Return the [x, y] coordinate for the center point of the cell that contains the specified text.  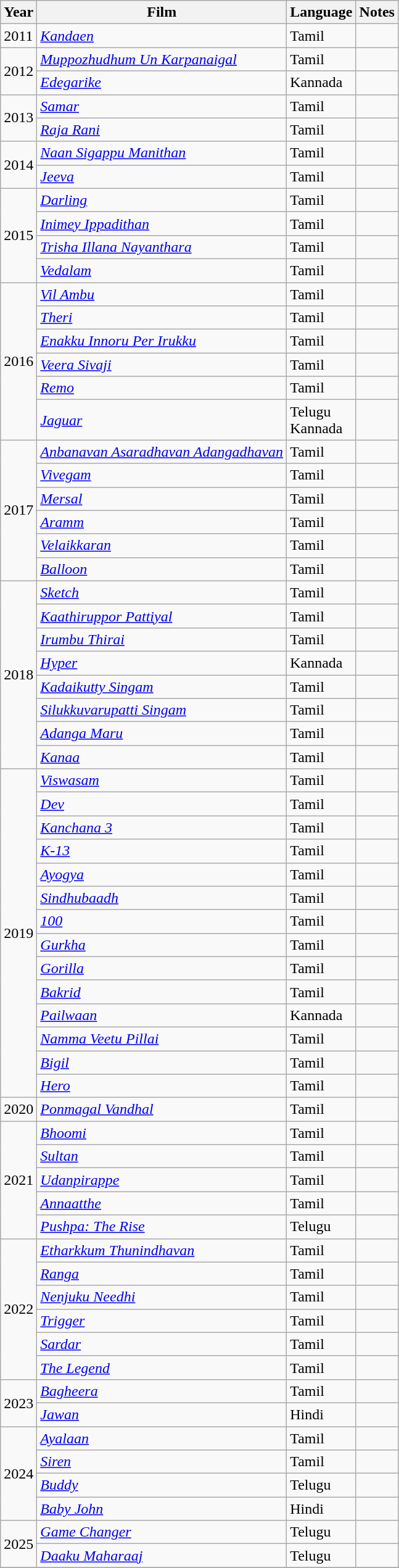
Adanga Maru [162, 734]
Language [321, 12]
Year [19, 12]
Ayalaan [162, 1438]
Vedalam [162, 270]
Jaguar [162, 420]
Samar [162, 106]
Mersal [162, 499]
Inimey Ippadithan [162, 223]
Daaku Maharaaj [162, 1556]
Balloon [162, 569]
Nenjuku Needhi [162, 1297]
Anbanavan Asaradhavan Adangadhavan [162, 452]
Etharkkum Thunindhavan [162, 1250]
Kadaikutty Singam [162, 687]
Muppozhudhum Un Karpanaigal [162, 59]
Enakku Innoru Per Irukku [162, 341]
Bagheera [162, 1391]
2012 [19, 71]
2017 [19, 510]
Gorilla [162, 968]
Baby John [162, 1509]
100 [162, 921]
2016 [19, 362]
Hero [162, 1086]
TeluguKannada [321, 420]
Darling [162, 200]
Siren [162, 1462]
Ponmagal Vandhal [162, 1110]
Vivegam [162, 475]
Gurkha [162, 945]
Kanaa [162, 757]
2019 [19, 933]
Hyper [162, 663]
2024 [19, 1474]
2018 [19, 674]
2011 [19, 36]
2025 [19, 1544]
Bakrid [162, 992]
Aramm [162, 522]
2013 [19, 118]
2015 [19, 235]
Edegarike [162, 83]
Theri [162, 318]
2021 [19, 1180]
2020 [19, 1110]
Kanchana 3 [162, 828]
Film [162, 12]
Pailwaan [162, 1015]
Ranga [162, 1274]
Annaatthe [162, 1203]
Irumbu Thirai [162, 639]
Game Changer [162, 1532]
Kaathiruppor Pattiyal [162, 616]
Sketch [162, 592]
Velaikkaran [162, 545]
Bigil [162, 1062]
Kandaen [162, 36]
Udanpirappe [162, 1180]
Jeeva [162, 176]
Namma Veetu Pillai [162, 1039]
Trisha Illana Nayanthara [162, 247]
The Legend [162, 1367]
Sardar [162, 1344]
Remo [162, 388]
Pushpa: The Rise [162, 1227]
Sultan [162, 1156]
2023 [19, 1403]
Viswasam [162, 781]
Ayogya [162, 874]
K-13 [162, 851]
2022 [19, 1309]
Veera Sivaji [162, 365]
Raja Rani [162, 130]
Vil Ambu [162, 294]
Trigger [162, 1321]
Bhoomi [162, 1133]
Sindhubaadh [162, 898]
Naan Sigappu Manithan [162, 153]
Dev [162, 804]
Buddy [162, 1485]
2014 [19, 165]
Silukkuvarupatti Singam [162, 710]
Jawan [162, 1414]
Notes [377, 12]
